Detect which cell encompasses the target text, then output its [x, y] center coordinate. 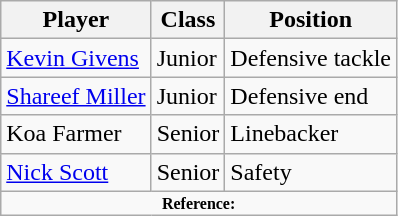
Class [188, 20]
Linebacker [311, 134]
Shareef Miller [76, 96]
Koa Farmer [76, 134]
Reference: [199, 203]
Player [76, 20]
Position [311, 20]
Safety [311, 172]
Kevin Givens [76, 58]
Defensive end [311, 96]
Nick Scott [76, 172]
Defensive tackle [311, 58]
